Identify which cell holds the provided text, then report its (X, Y) central coordinate. 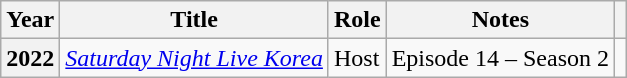
Notes (500, 20)
Role (357, 20)
Episode 14 – Season 2 (500, 58)
Year (30, 20)
Host (357, 58)
Title (194, 20)
2022 (30, 58)
Saturday Night Live Korea (194, 58)
